Identify which cell holds the provided text, then report its (x, y) central coordinate. 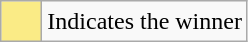
Indicates the winner (145, 22)
